Capture the cell that displays the provided text and extract its (x, y) central coordinate. 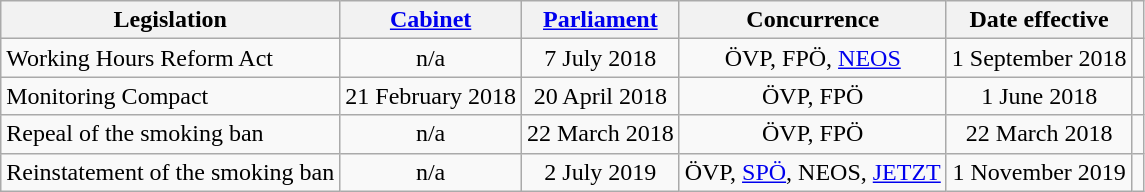
Cabinet (431, 20)
Monitoring Compact (170, 96)
Legislation (170, 20)
1 November 2019 (1039, 172)
1 June 2018 (1039, 96)
Working Hours Reform Act (170, 58)
Date effective (1039, 20)
Repeal of the smoking ban (170, 134)
20 April 2018 (600, 96)
Concurrence (812, 20)
ÖVP, SPÖ, NEOS, JETZT (812, 172)
1 September 2018 (1039, 58)
2 July 2019 (600, 172)
ÖVP, FPÖ, NEOS (812, 58)
7 July 2018 (600, 58)
Parliament (600, 20)
21 February 2018 (431, 96)
Reinstatement of the smoking ban (170, 172)
